Extract the [x, y] coordinate from the center of the cell holding the provided text.  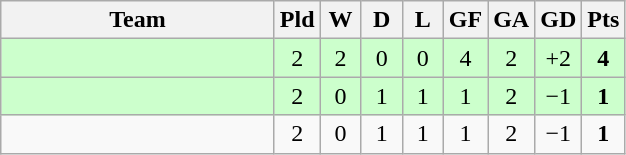
GA [512, 20]
L [422, 20]
Team [138, 20]
Pts [604, 20]
D [382, 20]
+2 [558, 58]
W [340, 20]
Pld [297, 20]
GF [465, 20]
GD [558, 20]
